Return the [X, Y] coordinate for the center point of the cell that contains the specified text.  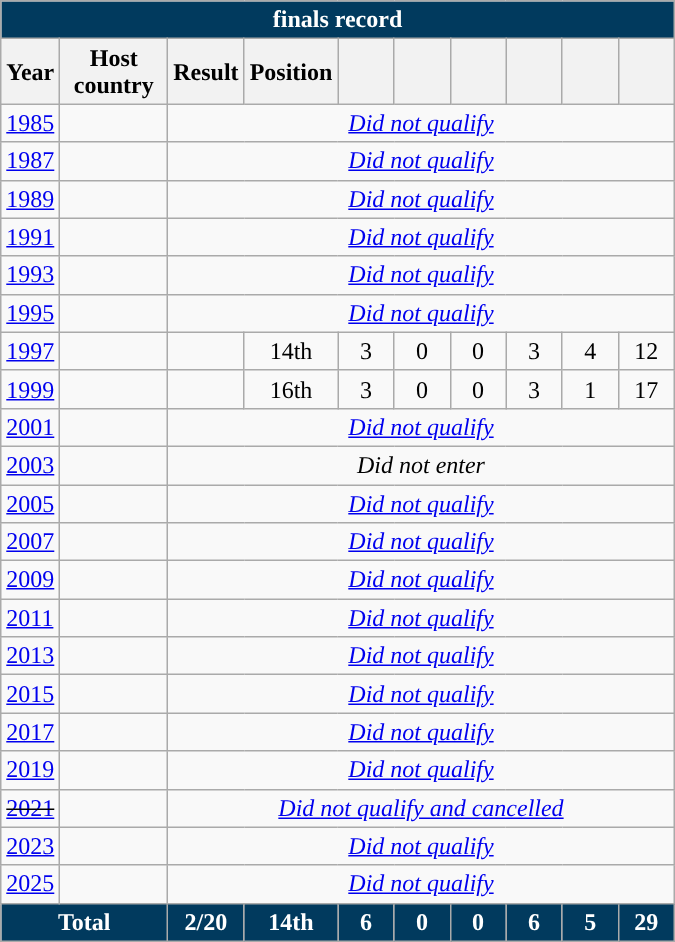
1 [590, 389]
Result [206, 72]
4 [590, 351]
2025 [30, 884]
2009 [30, 580]
1999 [30, 389]
16th [291, 389]
Position [291, 72]
2015 [30, 694]
1989 [30, 199]
2021 [30, 808]
17 [646, 389]
2023 [30, 846]
1993 [30, 275]
2/20 [206, 922]
5 [590, 922]
2003 [30, 465]
Host country [114, 72]
Total [84, 922]
finals record [338, 20]
Did not qualify and cancelled [422, 808]
2001 [30, 427]
Did not enter [422, 465]
2007 [30, 542]
1991 [30, 237]
29 [646, 922]
1995 [30, 313]
1997 [30, 351]
2019 [30, 770]
2011 [30, 618]
1985 [30, 123]
2013 [30, 656]
1987 [30, 161]
2005 [30, 503]
Year [30, 72]
12 [646, 351]
2017 [30, 732]
